Search for the cell housing the specified text and yield its (x, y) center coordinate. 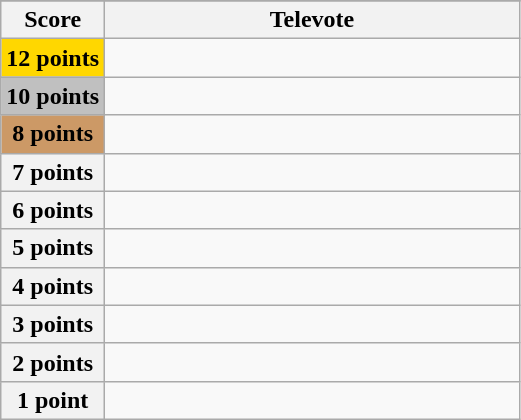
5 points (53, 248)
7 points (53, 172)
10 points (53, 96)
Televote (312, 20)
2 points (53, 362)
1 point (53, 400)
12 points (53, 58)
Score (53, 20)
3 points (53, 324)
4 points (53, 286)
6 points (53, 210)
8 points (53, 134)
